Return (X, Y) of the center of cell containing provided text 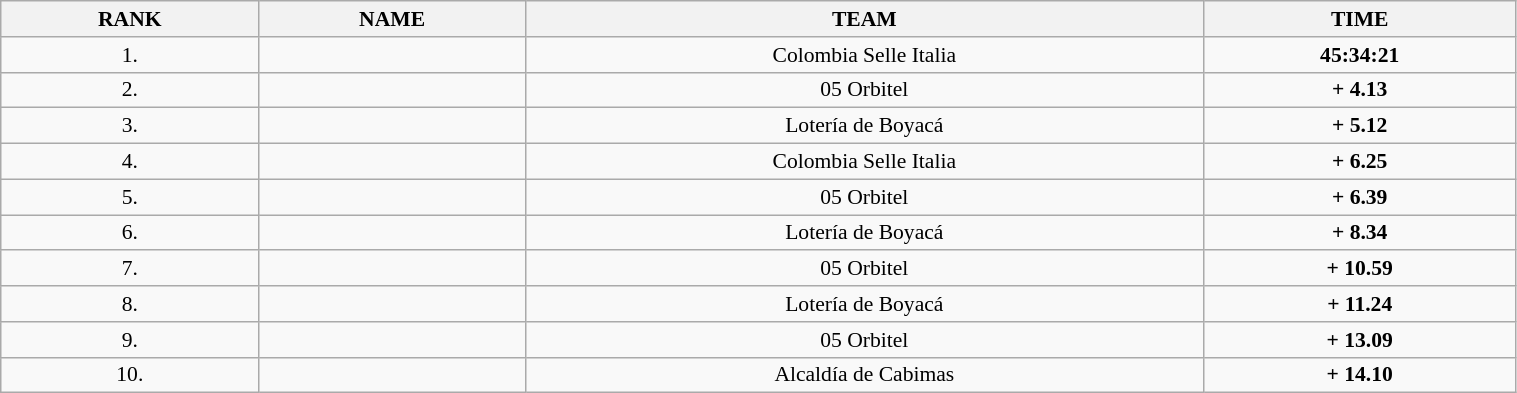
1. (130, 55)
5. (130, 197)
TEAM (864, 19)
45:34:21 (1360, 55)
8. (130, 304)
RANK (130, 19)
+ 6.25 (1360, 162)
+ 11.24 (1360, 304)
6. (130, 233)
4. (130, 162)
TIME (1360, 19)
+ 10.59 (1360, 269)
+ 14.10 (1360, 375)
+ 6.39 (1360, 197)
+ 13.09 (1360, 340)
NAME (392, 19)
+ 4.13 (1360, 90)
+ 5.12 (1360, 126)
10. (130, 375)
Alcaldía de Cabimas (864, 375)
7. (130, 269)
3. (130, 126)
2. (130, 90)
+ 8.34 (1360, 233)
9. (130, 340)
